Detect which cell encompasses the target text, then output its [X, Y] center coordinate. 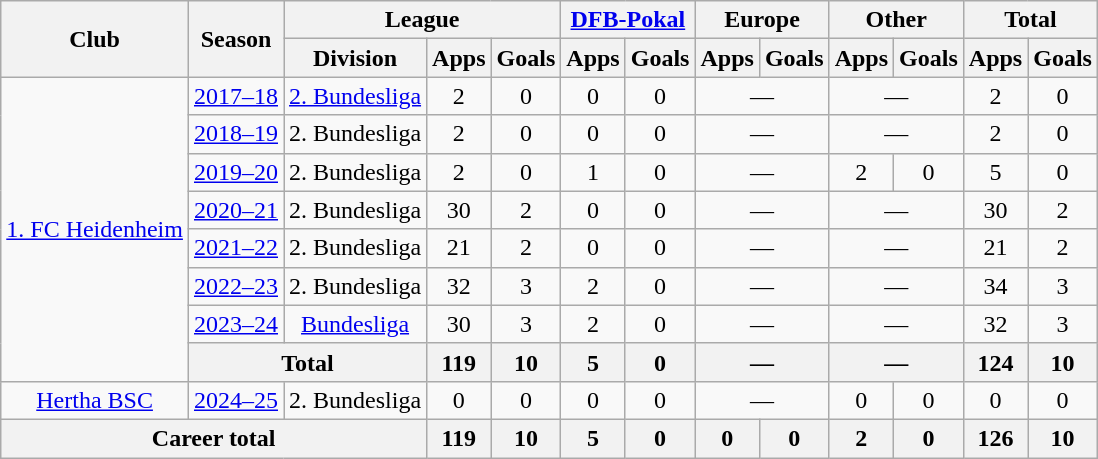
Division [356, 58]
126 [995, 438]
34 [995, 286]
2018–19 [236, 134]
2021–22 [236, 248]
2024–25 [236, 400]
Other [896, 20]
2017–18 [236, 96]
Career total [214, 438]
2023–24 [236, 324]
1 [593, 172]
2020–21 [236, 210]
DFB-Pokal [628, 20]
League [422, 20]
124 [995, 362]
Season [236, 39]
Hertha BSC [95, 400]
1. FC Heidenheim [95, 229]
Bundesliga [356, 324]
Europe [762, 20]
2019–20 [236, 172]
2022–23 [236, 286]
Club [95, 39]
